Capture the cell that displays the provided text and extract its [X, Y] central coordinate. 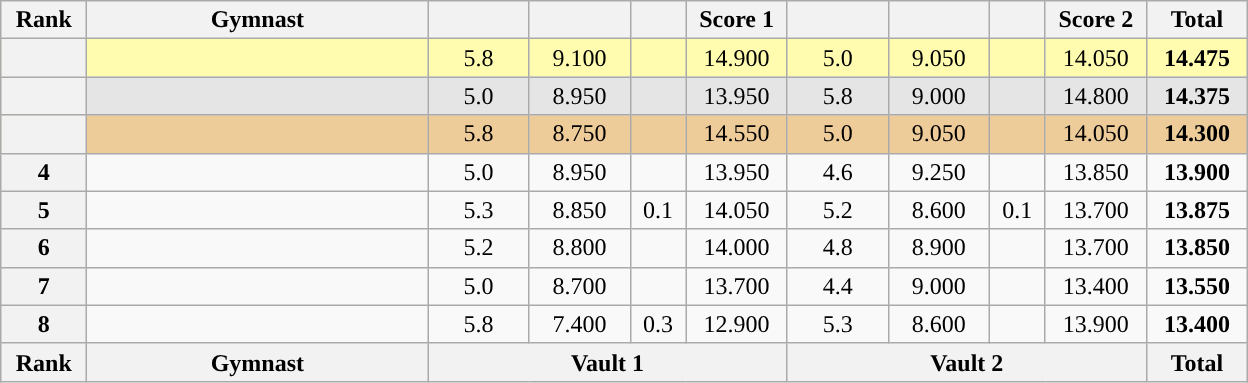
14.300 [1196, 134]
14.375 [1196, 96]
9.250 [938, 172]
Vault 2 [966, 362]
13.875 [1196, 210]
8.700 [580, 286]
8.800 [580, 248]
8.750 [580, 134]
7.400 [580, 324]
8.900 [938, 248]
4.4 [838, 286]
Score 1 [736, 20]
5 [44, 210]
9.100 [580, 58]
14.000 [736, 248]
14.550 [736, 134]
8.850 [580, 210]
7 [44, 286]
14.900 [736, 58]
Score 2 [1096, 20]
4.8 [838, 248]
6 [44, 248]
Vault 1 [608, 362]
12.900 [736, 324]
8 [44, 324]
13.550 [1196, 286]
4.6 [838, 172]
14.475 [1196, 58]
4 [44, 172]
14.800 [1096, 96]
0.3 [658, 324]
